Output the (X, Y) coordinate of the center of the cell containing the given text.  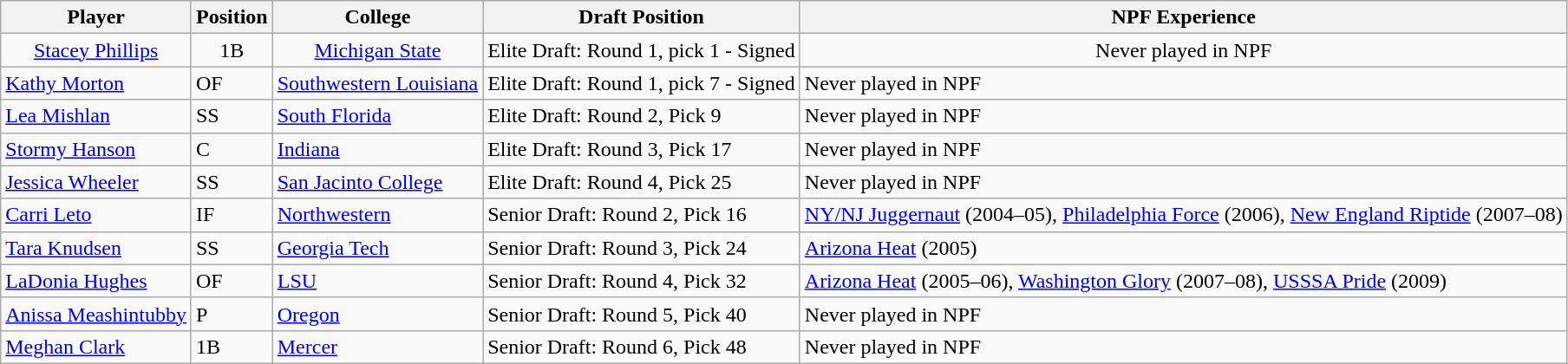
Northwestern (377, 215)
Arizona Heat (2005–06), Washington Glory (2007–08), USSSA Pride (2009) (1183, 281)
Stacey Phillips (96, 50)
LSU (377, 281)
Elite Draft: Round 1, pick 1 - Signed (642, 50)
Position (232, 17)
Senior Draft: Round 6, Pick 48 (642, 347)
San Jacinto College (377, 182)
Draft Position (642, 17)
Tara Knudsen (96, 248)
Senior Draft: Round 4, Pick 32 (642, 281)
Elite Draft: Round 4, Pick 25 (642, 182)
Oregon (377, 314)
Stormy Hanson (96, 149)
Michigan State (377, 50)
South Florida (377, 116)
Senior Draft: Round 3, Pick 24 (642, 248)
Indiana (377, 149)
C (232, 149)
Elite Draft: Round 3, Pick 17 (642, 149)
Georgia Tech (377, 248)
P (232, 314)
LaDonia Hughes (96, 281)
Arizona Heat (2005) (1183, 248)
Meghan Clark (96, 347)
Senior Draft: Round 5, Pick 40 (642, 314)
Jessica Wheeler (96, 182)
NPF Experience (1183, 17)
Elite Draft: Round 1, pick 7 - Signed (642, 83)
College (377, 17)
Senior Draft: Round 2, Pick 16 (642, 215)
Southwestern Louisiana (377, 83)
Player (96, 17)
IF (232, 215)
Kathy Morton (96, 83)
Elite Draft: Round 2, Pick 9 (642, 116)
NY/NJ Juggernaut (2004–05), Philadelphia Force (2006), New England Riptide (2007–08) (1183, 215)
Anissa Meashintubby (96, 314)
Mercer (377, 347)
Carri Leto (96, 215)
Lea Mishlan (96, 116)
